Determine the (x, y) coordinate at the center of the cell enclosing the given text.  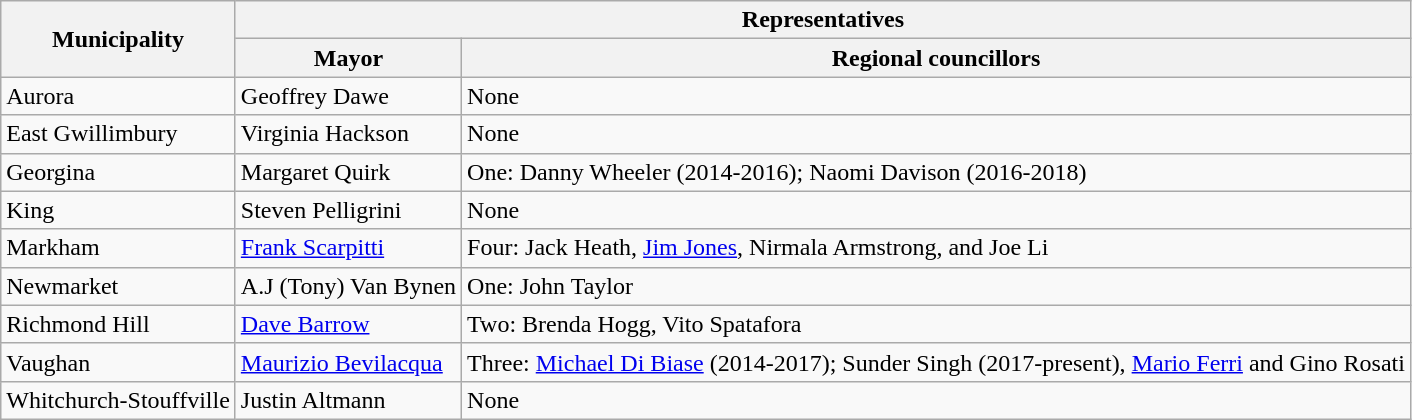
Richmond Hill (118, 324)
Steven Pelligrini (348, 210)
Georgina (118, 172)
Frank Scarpitti (348, 248)
Markham (118, 248)
Maurizio Bevilacqua (348, 362)
One: John Taylor (936, 286)
Margaret Quirk (348, 172)
Virginia Hackson (348, 134)
Representatives (822, 20)
One: Danny Wheeler (2014-2016); Naomi Davison (2016-2018) (936, 172)
Geoffrey Dawe (348, 96)
Newmarket (118, 286)
Aurora (118, 96)
Justin Altmann (348, 400)
Whitchurch-Stouffville (118, 400)
Municipality (118, 39)
King (118, 210)
Four: Jack Heath, Jim Jones, Nirmala Armstrong, and Joe Li (936, 248)
A.J (Tony) Van Bynen (348, 286)
East Gwillimbury (118, 134)
Regional councillors (936, 58)
Vaughan (118, 362)
Dave Barrow (348, 324)
Mayor (348, 58)
Two: Brenda Hogg, Vito Spatafora (936, 324)
Three: Michael Di Biase (2014-2017); Sunder Singh (2017-present), Mario Ferri and Gino Rosati (936, 362)
